Scan for the cell matching the given text and deliver its (X, Y) coordinate at center. 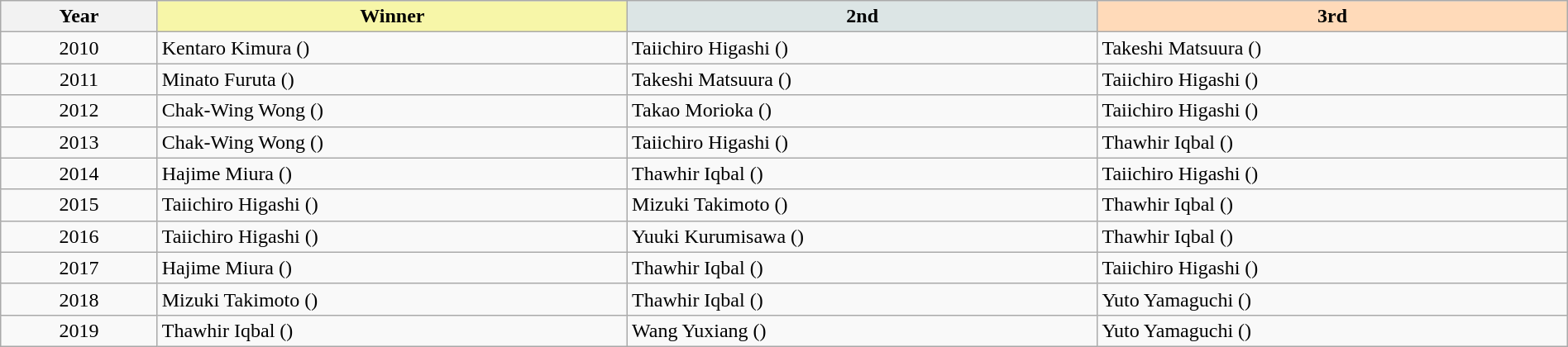
2013 (79, 142)
Year (79, 17)
2012 (79, 111)
Minato Furuta () (392, 79)
2010 (79, 48)
3rd (1332, 17)
2011 (79, 79)
2016 (79, 236)
Takao Morioka () (863, 111)
2017 (79, 268)
2nd (863, 17)
Kentaro Kimura () (392, 48)
2014 (79, 173)
2019 (79, 330)
2015 (79, 205)
Yuuki Kurumisawa () (863, 236)
Wang Yuxiang () (863, 330)
2018 (79, 299)
Winner (392, 17)
